Search for the cell housing the specified text and yield its (x, y) center coordinate. 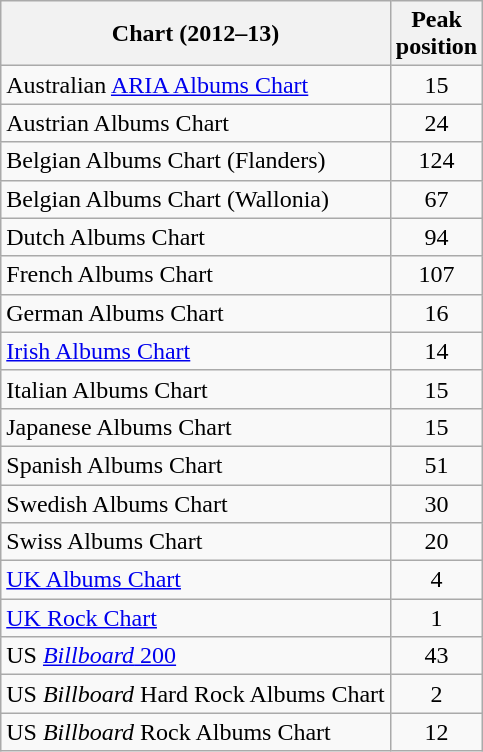
30 (436, 503)
Swiss Albums Chart (196, 542)
Spanish Albums Chart (196, 465)
20 (436, 542)
107 (436, 275)
Swedish Albums Chart (196, 503)
Peakposition (436, 34)
24 (436, 123)
67 (436, 199)
14 (436, 351)
Chart (2012–13) (196, 34)
12 (436, 732)
Italian Albums Chart (196, 389)
43 (436, 656)
16 (436, 313)
51 (436, 465)
124 (436, 161)
Belgian Albums Chart (Wallonia) (196, 199)
1 (436, 618)
Japanese Albums Chart (196, 427)
4 (436, 580)
French Albums Chart (196, 275)
Australian ARIA Albums Chart (196, 85)
US Billboard Hard Rock Albums Chart (196, 694)
Belgian Albums Chart (Flanders) (196, 161)
US Billboard 200 (196, 656)
Austrian Albums Chart (196, 123)
UK Albums Chart (196, 580)
UK Rock Chart (196, 618)
Irish Albums Chart (196, 351)
German Albums Chart (196, 313)
US Billboard Rock Albums Chart (196, 732)
Dutch Albums Chart (196, 237)
2 (436, 694)
94 (436, 237)
